From the cell containing the given text, extract its center point as (x, y) coordinate. 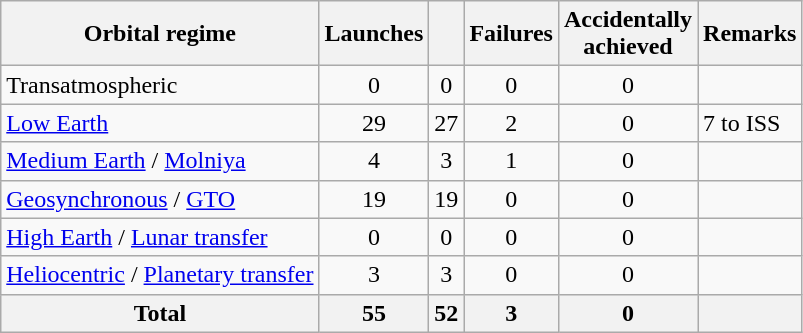
52 (446, 313)
Geosynchronous / GTO (160, 199)
Accidentallyachieved (628, 34)
High Earth / Lunar transfer (160, 237)
Total (160, 313)
Orbital regime (160, 34)
1 (512, 161)
Transatmospheric (160, 85)
Heliocentric / Planetary transfer (160, 275)
55 (374, 313)
Low Earth (160, 123)
4 (374, 161)
Medium Earth / Molniya (160, 161)
Failures (512, 34)
2 (512, 123)
7 to ISS (750, 123)
Remarks (750, 34)
27 (446, 123)
29 (374, 123)
Launches (374, 34)
